Pinpoint the cell where the given text exists, returning its [X, Y] midpoint coordinate. 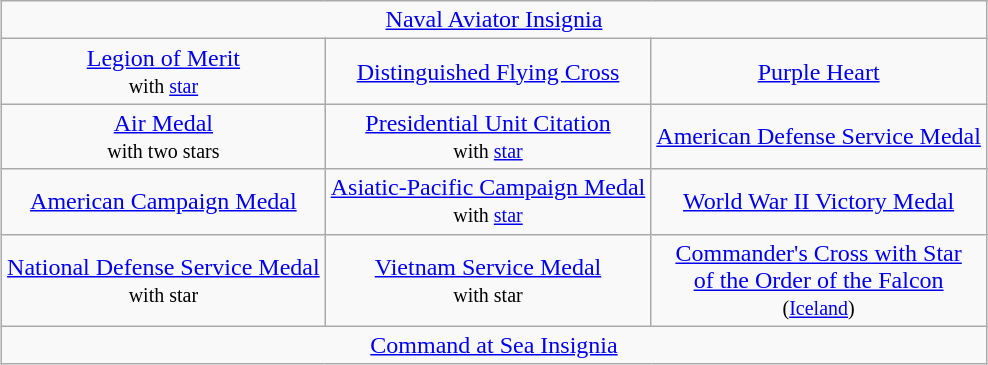
Purple Heart [819, 72]
Commander's Cross with Star of the Order of the Falcon(Iceland) [819, 280]
World War II Victory Medal [819, 202]
Vietnam Service Medalwith star [488, 280]
National Defense Service Medalwith star [164, 280]
Command at Sea Insignia [494, 345]
American Defense Service Medal [819, 136]
Presidential Unit Citationwith star [488, 136]
Legion of Meritwith star [164, 72]
Asiatic-Pacific Campaign Medalwith star [488, 202]
American Campaign Medal [164, 202]
Naval Aviator Insignia [494, 20]
Air Medalwith two stars [164, 136]
Distinguished Flying Cross [488, 72]
